Capture the cell that displays the provided text and extract its (X, Y) central coordinate. 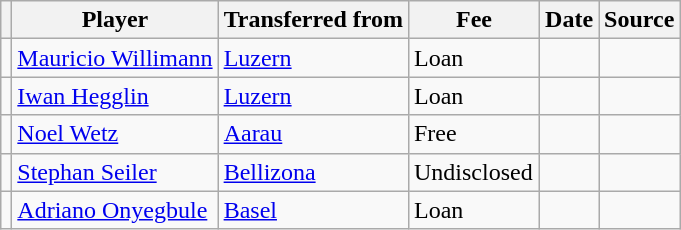
Fee (474, 20)
Mauricio Willimann (115, 58)
Stephan Seiler (115, 172)
Source (640, 20)
Bellizona (313, 172)
Player (115, 20)
Aarau (313, 134)
Adriano Onyegbule (115, 210)
Noel Wetz (115, 134)
Basel (313, 210)
Undisclosed (474, 172)
Date (570, 20)
Free (474, 134)
Iwan Hegglin (115, 96)
Transferred from (313, 20)
